Locate the cell with the specified text and output its (X, Y) center coordinate. 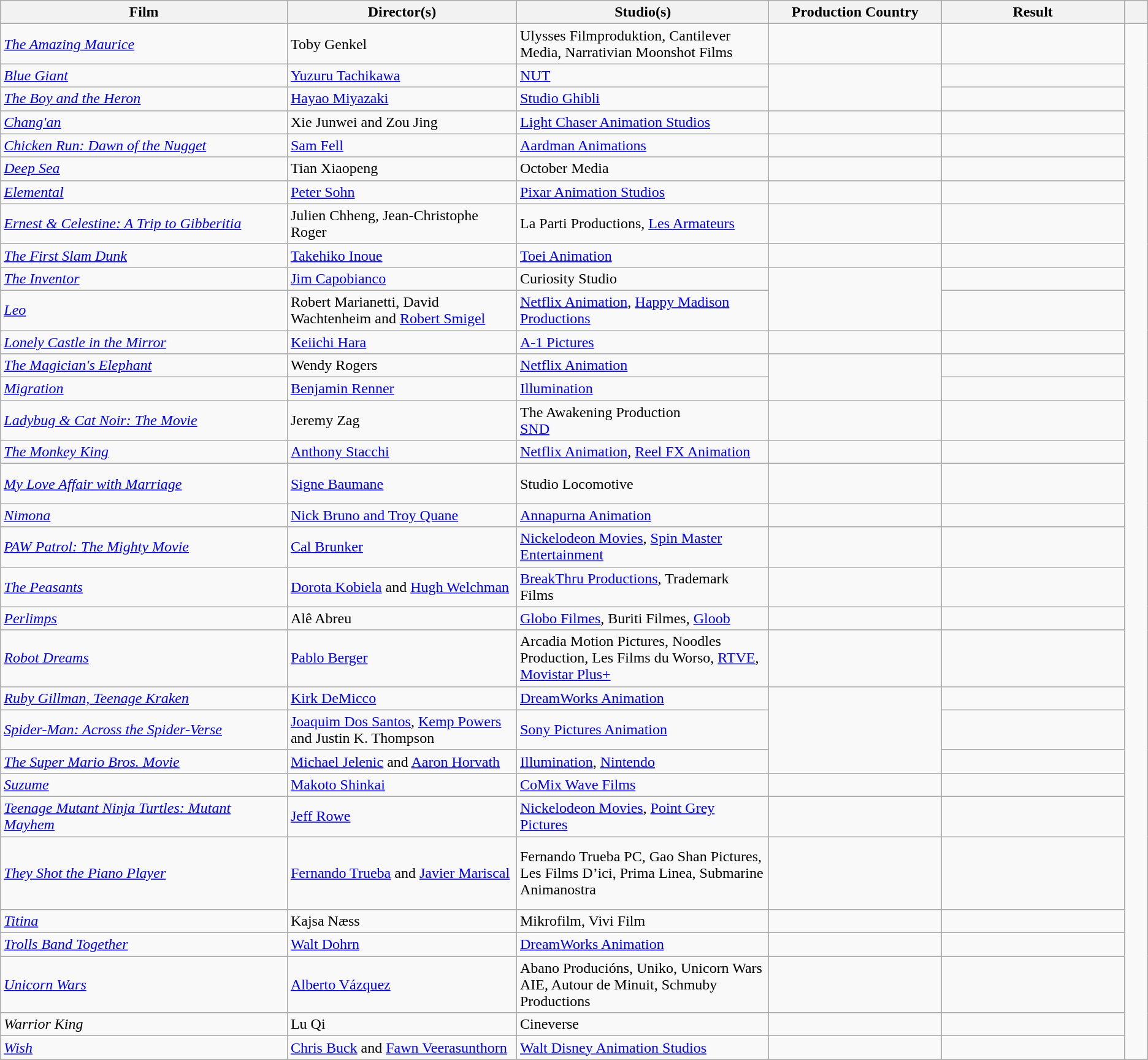
Abano Producións, Uniko, Unicorn Wars AIE, Autour de Minuit, Schmuby Productions (643, 985)
Studio(s) (643, 12)
Takehiko Inoue (402, 255)
CoMix Wave Films (643, 785)
Hayao Miyazaki (402, 99)
Nickelodeon Movies, Point Grey Pictures (643, 816)
Jeff Rowe (402, 816)
Ulysses Filmproduktion, Cantilever Media, Narrativian Moonshot Films (643, 44)
Wish (144, 1048)
Keiichi Hara (402, 342)
The Magician's Elephant (144, 366)
Pixar Animation Studios (643, 192)
Elemental (144, 192)
Alê Abreu (402, 618)
Sam Fell (402, 145)
Ruby Gillman, Teenage Kraken (144, 698)
Netflix Animation (643, 366)
Light Chaser Animation Studios (643, 122)
Alberto Vázquez (402, 985)
Globo Filmes, Buriti Filmes, Gloob (643, 618)
Tian Xiaopeng (402, 169)
Curiosity Studio (643, 278)
The Awakening ProductionSND (643, 421)
The Inventor (144, 278)
Chris Buck and Fawn Veerasunthorn (402, 1048)
Teenage Mutant Ninja Turtles: Mutant Mayhem (144, 816)
Sony Pictures Animation (643, 730)
My Love Affair with Marriage (144, 483)
Lonely Castle in the Mirror (144, 342)
The Amazing Maurice (144, 44)
Dorota Kobiela and Hugh Welchman (402, 586)
Leo (144, 310)
Jim Capobianco (402, 278)
Walt Disney Animation Studios (643, 1048)
Jeremy Zag (402, 421)
Nick Bruno and Troy Quane (402, 515)
Result (1033, 12)
Lu Qi (402, 1024)
Warrior King (144, 1024)
Arcadia Motion Pictures, Noodles Production, Les Films du Worso, RTVE, Movistar Plus+ (643, 658)
Director(s) (402, 12)
NUT (643, 75)
Titina (144, 921)
Xie Junwei and Zou Jing (402, 122)
Benjamin Renner (402, 389)
Studio Ghibli (643, 99)
Anthony Stacchi (402, 452)
Toby Genkel (402, 44)
Michael Jelenic and Aaron Horvath (402, 761)
Illumination (643, 389)
Unicorn Wars (144, 985)
Film (144, 12)
Cal Brunker (402, 547)
Yuzuru Tachikawa (402, 75)
Blue Giant (144, 75)
PAW Patrol: The Mighty Movie (144, 547)
Walt Dohrn (402, 945)
Netflix Animation, Happy Madison Productions (643, 310)
Kirk DeMicco (402, 698)
Makoto Shinkai (402, 785)
BreakThru Productions, Trademark Films (643, 586)
Ernest & Celestine: A Trip to Gibberitia (144, 223)
Production Country (855, 12)
Fernando Trueba PC, Gao Shan Pictures, Les Films D’ici, Prima Linea, Submarine Animanostra (643, 874)
Joaquim Dos Santos, Kemp Powers and Justin K. Thompson (402, 730)
Mikrofilm, Vivi Film (643, 921)
Peter Sohn (402, 192)
Pablo Berger (402, 658)
The Super Mario Bros. Movie (144, 761)
Julien Chheng, Jean-Christophe Roger (402, 223)
Deep Sea (144, 169)
Ladybug & Cat Noir: The Movie (144, 421)
Wendy Rogers (402, 366)
Annapurna Animation (643, 515)
Kajsa Næss (402, 921)
A-1 Pictures (643, 342)
Toei Animation (643, 255)
Suzume (144, 785)
Trolls Band Together (144, 945)
La Parti Productions, Les Armateurs (643, 223)
Fernando Trueba and Javier Mariscal (402, 874)
Netflix Animation, Reel FX Animation (643, 452)
October Media (643, 169)
Signe Baumane (402, 483)
Robot Dreams (144, 658)
Cineverse (643, 1024)
Chang'an (144, 122)
Nimona (144, 515)
Chicken Run: Dawn of the Nugget (144, 145)
The First Slam Dunk (144, 255)
Robert Marianetti, David Wachtenheim and Robert Smigel (402, 310)
Studio Locomotive (643, 483)
They Shot the Piano Player (144, 874)
Perlimps (144, 618)
The Peasants (144, 586)
The Boy and the Heron (144, 99)
Spider-Man: Across the Spider-Verse (144, 730)
Nickelodeon Movies, Spin Master Entertainment (643, 547)
Aardman Animations (643, 145)
Illumination, Nintendo (643, 761)
The Monkey King (144, 452)
Migration (144, 389)
